Detect which cell encompasses the target text, then output its (X, Y) center coordinate. 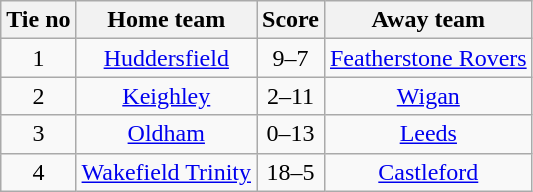
Keighley (166, 96)
Wakefield Trinity (166, 172)
3 (38, 134)
Featherstone Rovers (428, 58)
Score (291, 20)
Home team (166, 20)
4 (38, 172)
2–11 (291, 96)
Wigan (428, 96)
18–5 (291, 172)
Tie no (38, 20)
Away team (428, 20)
Castleford (428, 172)
2 (38, 96)
9–7 (291, 58)
Huddersfield (166, 58)
0–13 (291, 134)
Oldham (166, 134)
1 (38, 58)
Leeds (428, 134)
